From the cell containing the given text, extract its center point as [X, Y] coordinate. 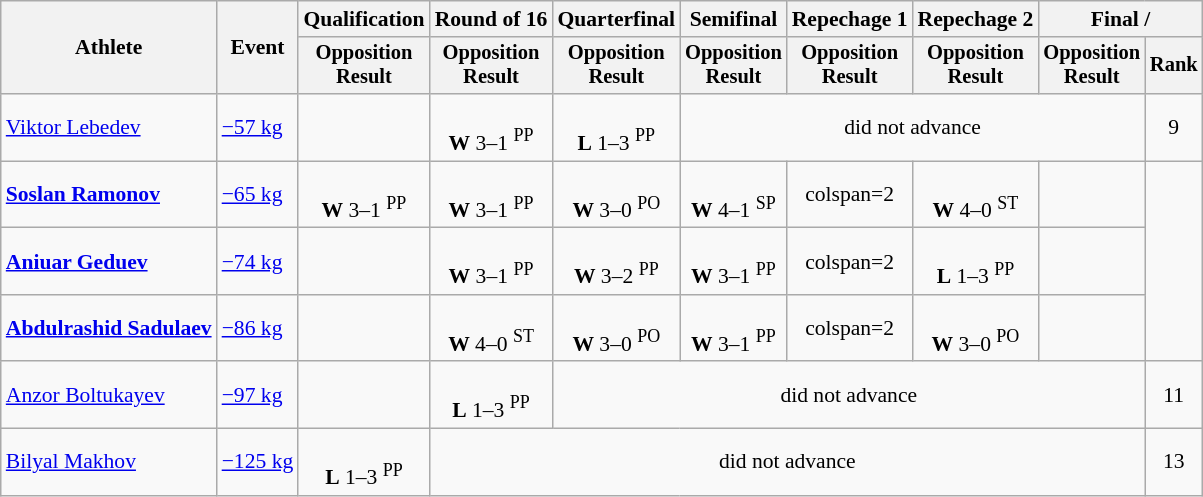
Soslan Ramonov [109, 194]
−57 kg [258, 128]
−125 kg [258, 462]
Aniuar Geduev [109, 262]
−74 kg [258, 262]
Repechage 2 [976, 19]
Anzor Boltukayev [109, 396]
Round of 16 [492, 19]
Semifinal [734, 19]
Abdulrashid Sadulaev [109, 328]
Viktor Lebedev [109, 128]
13 [1174, 462]
Qualification [364, 19]
W 3–2 PP [616, 262]
11 [1174, 396]
Repechage 1 [850, 19]
Rank [1174, 66]
−86 kg [258, 328]
Event [258, 48]
W 4–1 SP [734, 194]
Athlete [109, 48]
Bilyal Makhov [109, 462]
9 [1174, 128]
Quarterfinal [616, 19]
−65 kg [258, 194]
−97 kg [258, 396]
Final / [1120, 19]
